Pinpoint the cell where the given text exists, returning its [x, y] midpoint coordinate. 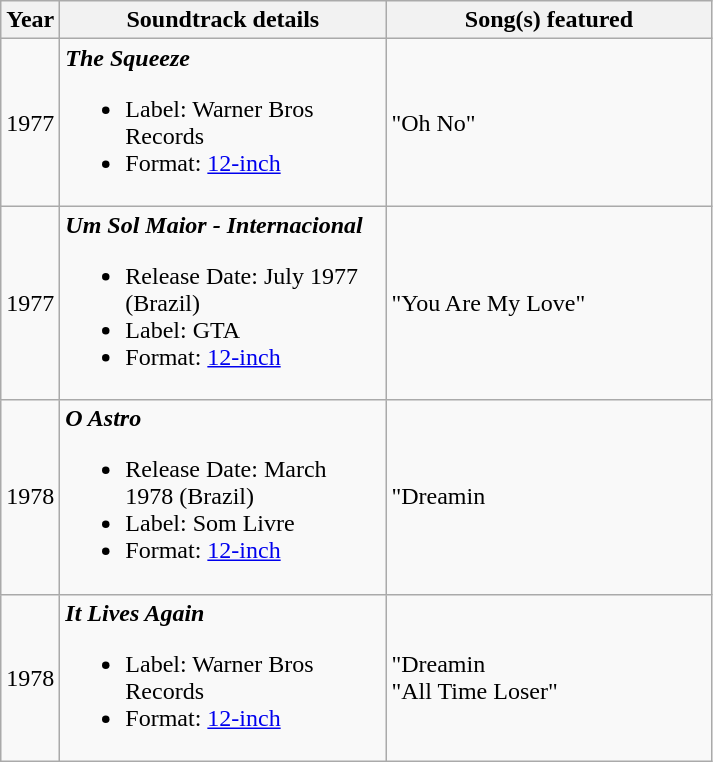
Um Sol Maior - InternacionalRelease Date: July 1977 (Brazil)Label: GTAFormat: 12-inch [223, 303]
"Dreamin"All Time Loser" [549, 678]
Song(s) featured [549, 20]
O AstroRelease Date: March 1978 (Brazil)Label: Som LivreFormat: 12-inch [223, 497]
The SqueezeLabel: Warner Bros RecordsFormat: 12-inch [223, 122]
"You Are My Love" [549, 303]
Soundtrack details [223, 20]
Year [30, 20]
It Lives AgainLabel: Warner Bros RecordsFormat: 12-inch [223, 678]
"Oh No" [549, 122]
"Dreamin [549, 497]
